Output the [x, y] coordinate of the center of the cell containing the given text.  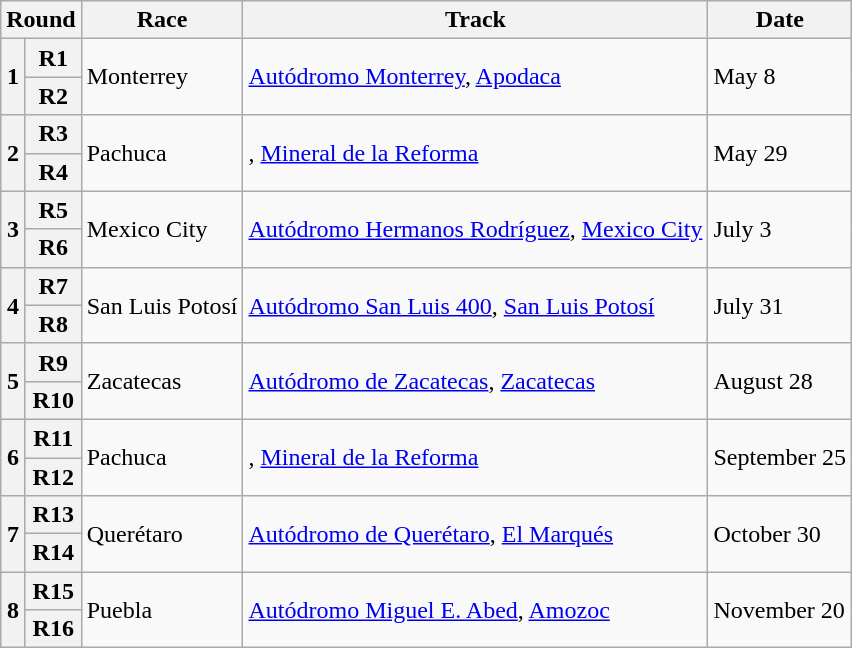
5 [14, 381]
3 [14, 229]
R13 [53, 515]
1 [14, 77]
July 3 [780, 229]
R10 [53, 400]
2 [14, 153]
September 25 [780, 457]
8 [14, 610]
May 8 [780, 77]
R4 [53, 172]
Mexico City [162, 229]
Autódromo Monterrey, Apodaca [476, 77]
R11 [53, 438]
R12 [53, 477]
Autódromo Hermanos Rodríguez, Mexico City [476, 229]
August 28 [780, 381]
Zacatecas [162, 381]
Querétaro [162, 534]
Round [41, 20]
R5 [53, 210]
October 30 [780, 534]
Race [162, 20]
4 [14, 305]
Autódromo de Zacatecas, Zacatecas [476, 381]
7 [14, 534]
R16 [53, 629]
R1 [53, 58]
R15 [53, 591]
July 31 [780, 305]
Autódromo San Luis 400, San Luis Potosí [476, 305]
R9 [53, 362]
November 20 [780, 610]
R14 [53, 553]
Monterrey [162, 77]
R6 [53, 248]
R7 [53, 286]
6 [14, 457]
R3 [53, 134]
Date [780, 20]
San Luis Potosí [162, 305]
R2 [53, 96]
R8 [53, 324]
Autódromo de Querétaro, El Marqués [476, 534]
Track [476, 20]
Autódromo Miguel E. Abed, Amozoc [476, 610]
May 29 [780, 153]
Puebla [162, 610]
